For the text-containing cell, return its midpoint in [x, y] coordinate format. 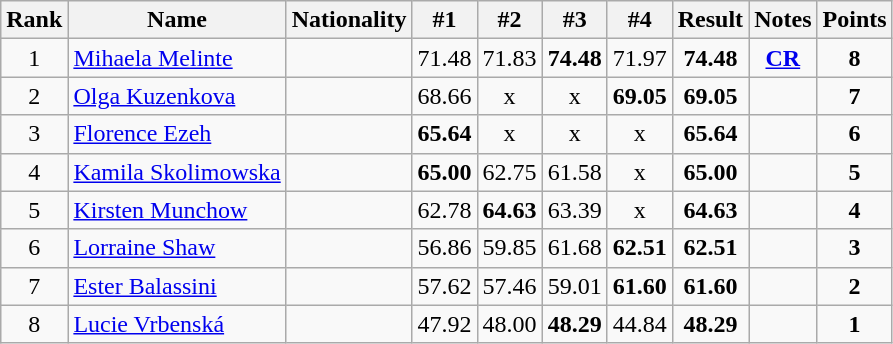
Kirsten Munchow [177, 210]
Rank [34, 20]
Result [710, 20]
59.85 [510, 248]
Olga Kuzenkova [177, 96]
#1 [444, 20]
57.62 [444, 286]
63.39 [574, 210]
68.66 [444, 96]
57.46 [510, 286]
61.58 [574, 172]
Kamila Skolimowska [177, 172]
Notes [783, 20]
Nationality [349, 20]
71.83 [510, 58]
#4 [640, 20]
62.75 [510, 172]
48.00 [510, 324]
Mihaela Melinte [177, 58]
44.84 [640, 324]
CR [783, 58]
Points [854, 20]
#3 [574, 20]
Florence Ezeh [177, 134]
59.01 [574, 286]
Ester Balassini [177, 286]
#2 [510, 20]
71.97 [640, 58]
61.68 [574, 248]
Name [177, 20]
47.92 [444, 324]
56.86 [444, 248]
71.48 [444, 58]
62.78 [444, 210]
Lorraine Shaw [177, 248]
Lucie Vrbenská [177, 324]
